Search for the cell housing the specified text and yield its [X, Y] center coordinate. 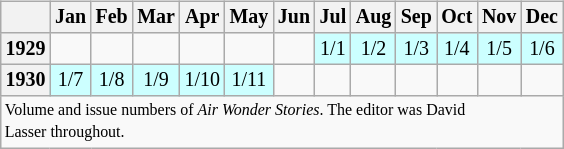
Feb [112, 18]
Aug [374, 18]
1/4 [458, 48]
1/9 [156, 80]
Sep [416, 18]
Mar [156, 18]
May [249, 18]
Volume and issue numbers of Air Wonder Stories. The editor was DavidLasser throughout. [282, 122]
1/11 [249, 80]
1930 [26, 80]
1/6 [542, 48]
Oct [458, 18]
1/3 [416, 48]
Apr [202, 18]
1/2 [374, 48]
1929 [26, 48]
1/5 [499, 48]
Jan [70, 18]
1/7 [70, 80]
Jun [294, 18]
Dec [542, 18]
1/8 [112, 80]
1/10 [202, 80]
Jul [333, 18]
1/1 [333, 48]
Nov [499, 18]
